Provide the [x, y] coordinate of the cell's center where the given text is located.  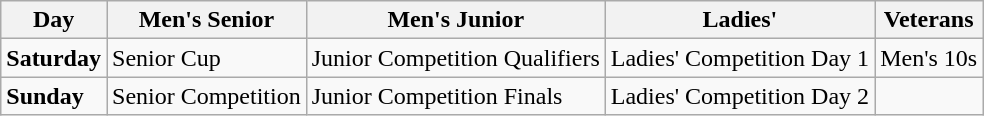
Senior Cup [206, 58]
Senior Competition [206, 96]
Saturday [54, 58]
Veterans [929, 20]
Ladies' [740, 20]
Junior Competition Finals [456, 96]
Men's Junior [456, 20]
Day [54, 20]
Ladies' Competition Day 1 [740, 58]
Sunday [54, 96]
Ladies' Competition Day 2 [740, 96]
Men's 10s [929, 58]
Men's Senior [206, 20]
Junior Competition Qualifiers [456, 58]
